Locate the cell with the specified text and output its [x, y] center coordinate. 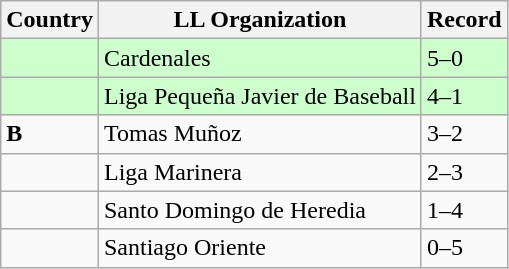
5–0 [464, 58]
Tomas Muñoz [260, 134]
3–2 [464, 134]
Record [464, 20]
2–3 [464, 172]
B [50, 134]
0–5 [464, 248]
Santo Domingo de Heredia [260, 210]
Country [50, 20]
Cardenales [260, 58]
LL Organization [260, 20]
4–1 [464, 96]
Liga Marinera [260, 172]
Liga Pequeña Javier de Baseball [260, 96]
Santiago Oriente [260, 248]
1–4 [464, 210]
